From the cell containing the given text, extract its center point as (x, y) coordinate. 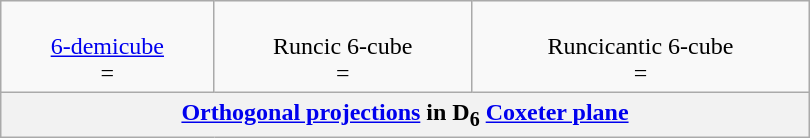
Runcic 6-cube = (343, 47)
Orthogonal projections in D6 Coxeter plane (405, 115)
6-demicube = (108, 47)
Runcicantic 6-cube = (641, 47)
